Search for the cell housing the specified text and yield its [X, Y] center coordinate. 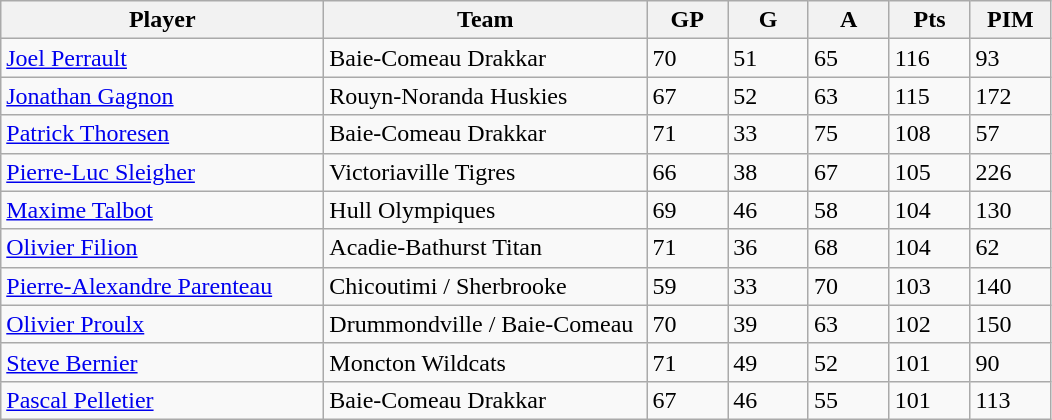
Jonathan Gagnon [162, 96]
66 [688, 172]
Moncton Wildcats [486, 362]
150 [1010, 324]
172 [1010, 96]
116 [930, 58]
55 [848, 400]
93 [1010, 58]
113 [1010, 400]
Drummondville / Baie-Comeau [486, 324]
75 [848, 134]
69 [688, 210]
65 [848, 58]
59 [688, 286]
49 [768, 362]
140 [1010, 286]
38 [768, 172]
68 [848, 248]
103 [930, 286]
Player [162, 20]
39 [768, 324]
115 [930, 96]
90 [1010, 362]
62 [1010, 248]
105 [930, 172]
58 [848, 210]
Patrick Thoresen [162, 134]
Maxime Talbot [162, 210]
Chicoutimi / Sherbrooke [486, 286]
Rouyn-Noranda Huskies [486, 96]
102 [930, 324]
Victoriaville Tigres [486, 172]
36 [768, 248]
GP [688, 20]
Olivier Filion [162, 248]
Olivier Proulx [162, 324]
108 [930, 134]
Pierre-Luc Sleigher [162, 172]
226 [1010, 172]
Joel Perrault [162, 58]
Steve Bernier [162, 362]
PIM [1010, 20]
A [848, 20]
Acadie-Bathurst Titan [486, 248]
Pascal Pelletier [162, 400]
51 [768, 58]
Pierre-Alexandre Parenteau [162, 286]
57 [1010, 134]
130 [1010, 210]
Hull Olympiques [486, 210]
G [768, 20]
Pts [930, 20]
Team [486, 20]
